Capture the cell that displays the provided text and extract its (X, Y) central coordinate. 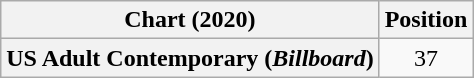
37 (426, 58)
Chart (2020) (190, 20)
US Adult Contemporary (Billboard) (190, 58)
Position (426, 20)
